Determine the [X, Y] coordinate at the center of the cell enclosing the given text.  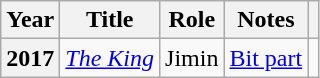
Year [30, 20]
Bit part [266, 58]
Role [192, 20]
Notes [266, 20]
2017 [30, 58]
Title [110, 20]
Jimin [192, 58]
The King [110, 58]
